Extract the [X, Y] coordinate from the center of the cell holding the provided text.  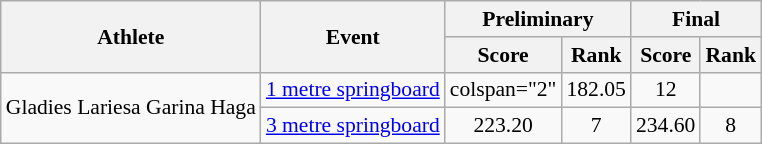
colspan="2" [504, 90]
7 [596, 126]
182.05 [596, 90]
Preliminary [538, 19]
Final [696, 19]
1 metre springboard [353, 90]
12 [666, 90]
8 [730, 126]
Athlete [131, 36]
Gladies Lariesa Garina Haga [131, 108]
223.20 [504, 126]
3 metre springboard [353, 126]
Event [353, 36]
234.60 [666, 126]
